Output the (X, Y) coordinate of the center of the cell containing the given text.  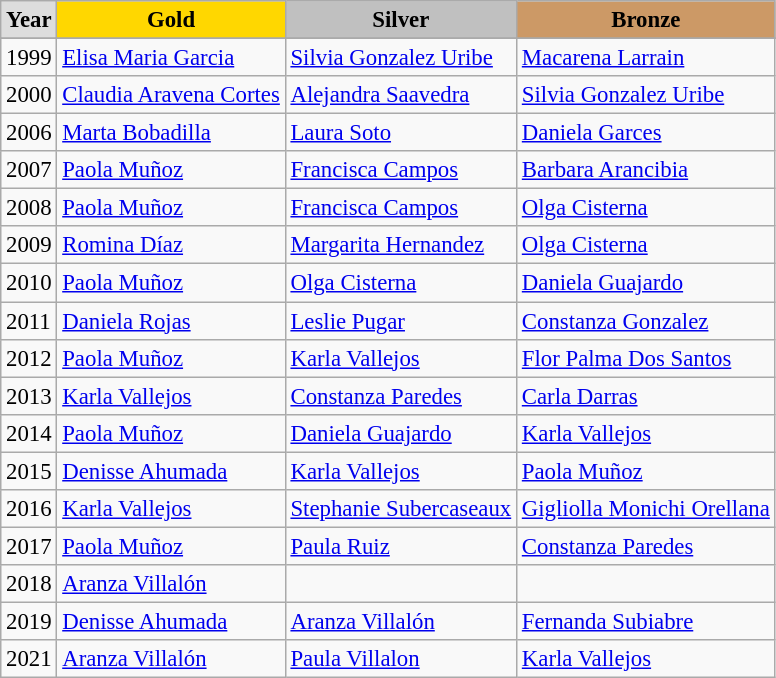
2011 (29, 321)
2019 (29, 621)
2014 (29, 433)
2008 (29, 208)
Macarena Larrain (646, 58)
1999 (29, 58)
2013 (29, 396)
Carla Darras (646, 396)
2016 (29, 509)
2000 (29, 95)
2009 (29, 245)
Gigliolla Monichi Orellana (646, 509)
Daniela Rojas (171, 321)
Bronze (646, 20)
Stephanie Subercaseaux (400, 509)
Paula Villalon (400, 659)
Constanza Gonzalez (646, 321)
2010 (29, 283)
Elisa Maria Garcia (171, 58)
2015 (29, 471)
Margarita Hernandez (400, 245)
2012 (29, 358)
Claudia Aravena Cortes (171, 95)
Flor Palma Dos Santos (646, 358)
Leslie Pugar (400, 321)
Marta Bobadilla (171, 133)
Fernanda Subiabre (646, 621)
2021 (29, 659)
Alejandra Saavedra (400, 95)
Daniela Garces (646, 133)
2006 (29, 133)
Silver (400, 20)
Romina Díaz (171, 245)
2007 (29, 170)
2017 (29, 546)
Laura Soto (400, 133)
Gold (171, 20)
Paula Ruiz (400, 546)
2018 (29, 584)
Barbara Arancibia (646, 170)
Year (29, 20)
